For the text-containing cell, return its midpoint in (X, Y) coordinate format. 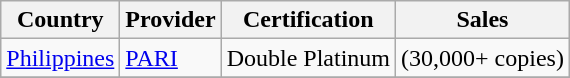
Sales (483, 20)
Country (60, 20)
Philippines (60, 58)
Double Platinum (308, 58)
Certification (308, 20)
Provider (170, 20)
PARI (170, 58)
(30,000+ copies) (483, 58)
